Return (x, y) of the center of cell containing provided text 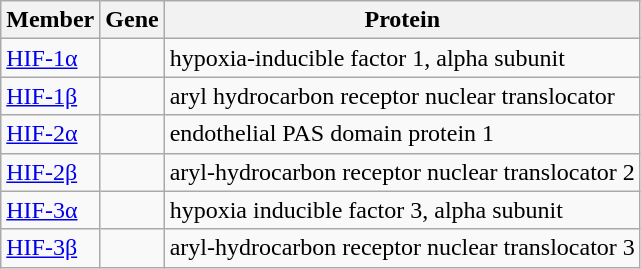
hypoxia-inducible factor 1, alpha subunit (402, 58)
HIF-3α (50, 210)
endothelial PAS domain protein 1 (402, 134)
aryl-hydrocarbon receptor nuclear translocator 2 (402, 172)
HIF-2α (50, 134)
HIF-1β (50, 96)
HIF-2β (50, 172)
HIF-3β (50, 248)
aryl-hydrocarbon receptor nuclear translocator 3 (402, 248)
HIF-1α (50, 58)
hypoxia inducible factor 3, alpha subunit (402, 210)
Gene (132, 20)
Member (50, 20)
aryl hydrocarbon receptor nuclear translocator (402, 96)
Protein (402, 20)
